Return [x, y] of the center of cell containing provided text 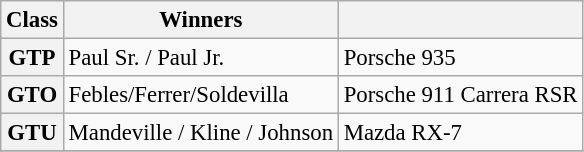
Winners [200, 20]
Paul Sr. / Paul Jr. [200, 58]
Febles/Ferrer/Soldevilla [200, 95]
Class [32, 20]
Porsche 911 Carrera RSR [460, 95]
Mazda RX-7 [460, 133]
Porsche 935 [460, 58]
GTU [32, 133]
GTP [32, 58]
Mandeville / Kline / Johnson [200, 133]
GTO [32, 95]
